Return the (x, y) coordinate for the center point of the cell that contains the specified text.  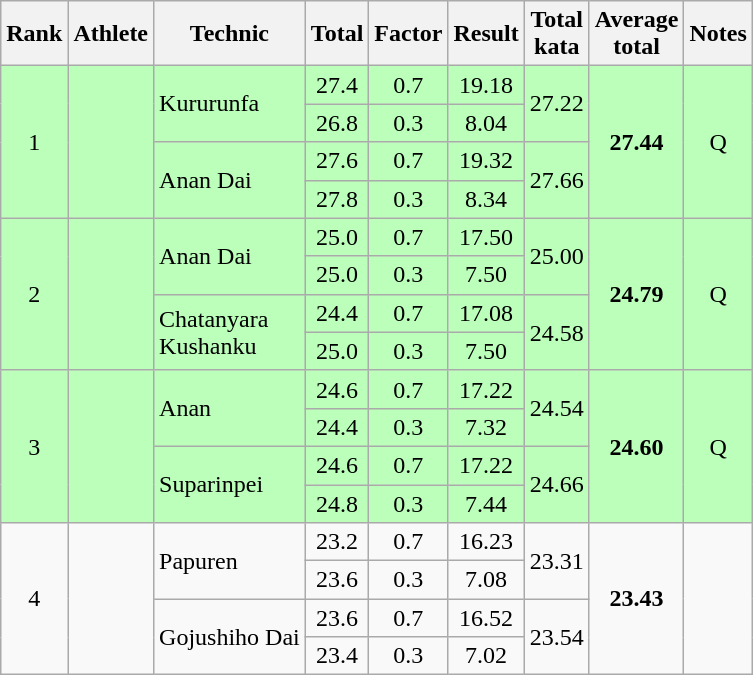
24.8 (337, 503)
8.34 (486, 199)
7.08 (486, 580)
1 (34, 142)
25.00 (556, 256)
23.31 (556, 561)
24.54 (556, 408)
7.02 (486, 656)
3 (34, 446)
7.44 (486, 503)
19.18 (486, 85)
Rank (34, 34)
27.22 (556, 104)
Papuren (230, 561)
Factor (408, 34)
Technic (230, 34)
19.32 (486, 161)
Gojushiho Dai (230, 637)
16.52 (486, 618)
27.6 (337, 161)
8.04 (486, 123)
27.44 (636, 142)
23.2 (337, 542)
2 (34, 294)
4 (34, 599)
24.79 (636, 294)
Result (486, 34)
7.32 (486, 427)
Athlete (111, 34)
27.66 (556, 180)
23.43 (636, 599)
27.4 (337, 85)
Totalkata (556, 34)
Total (337, 34)
26.8 (337, 123)
24.66 (556, 484)
23.54 (556, 637)
24.60 (636, 446)
Anan (230, 408)
Suparinpei (230, 484)
17.50 (486, 237)
24.58 (556, 332)
23.4 (337, 656)
Kururunfa (230, 104)
ChatanyaraKushanku (230, 332)
27.8 (337, 199)
16.23 (486, 542)
17.08 (486, 313)
Averagetotal (636, 34)
Notes (718, 34)
